Extract the (X, Y) coordinate from the center of the cell holding the provided text.  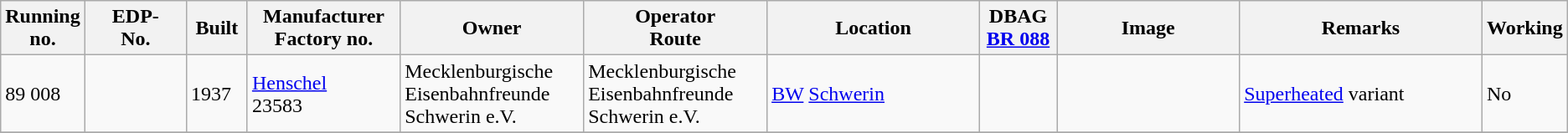
89 008 (43, 94)
OperatorRoute (675, 28)
DBAGBR 088 (1018, 28)
Location (874, 28)
Superheated variant (1361, 94)
Owner (493, 28)
Built (218, 28)
Remarks (1361, 28)
Runningno. (43, 28)
BW Schwerin (874, 94)
ManufacturerFactory no. (323, 28)
No (1524, 94)
Image (1148, 28)
EDP-No. (136, 28)
1937 (218, 94)
Working (1524, 28)
Henschel23583 (323, 94)
